Detect which cell encompasses the target text, then output its [X, Y] center coordinate. 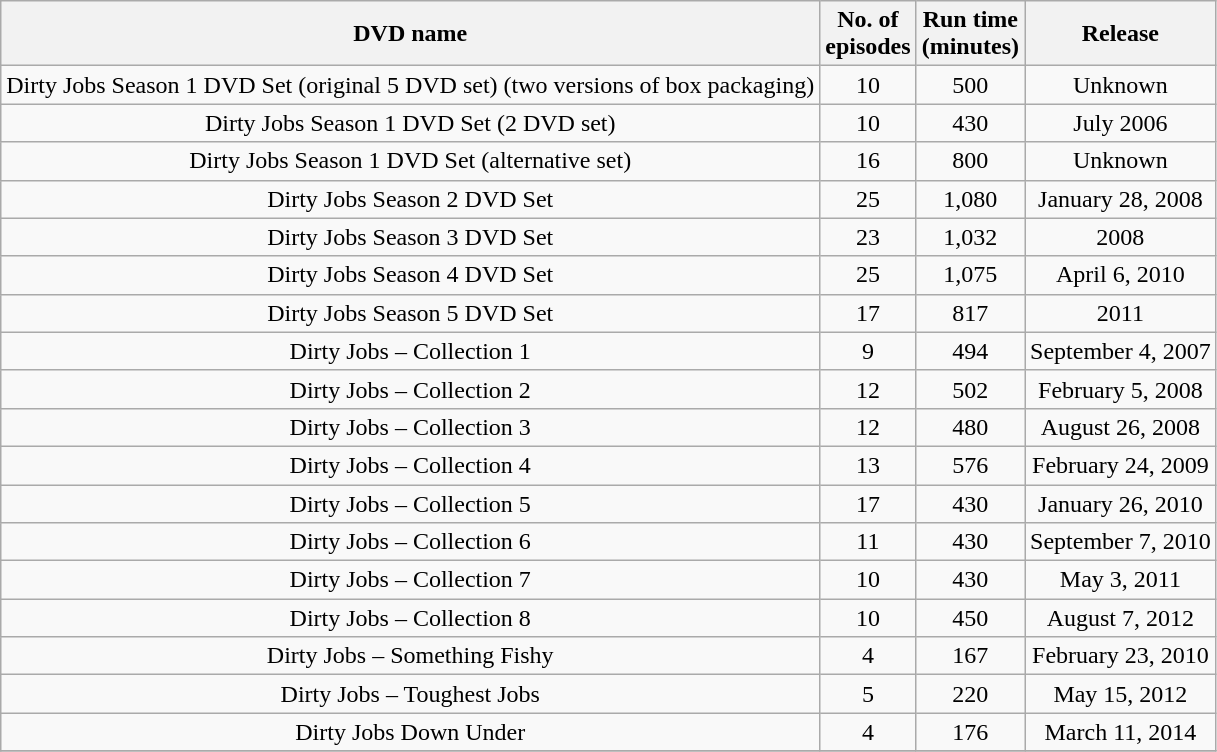
Release [1121, 34]
817 [970, 313]
5 [868, 694]
January 26, 2010 [1121, 503]
23 [868, 237]
Dirty Jobs – Collection 8 [410, 618]
January 28, 2008 [1121, 199]
Dirty Jobs – Collection 6 [410, 542]
March 11, 2014 [1121, 732]
Dirty Jobs – Collection 7 [410, 580]
2008 [1121, 237]
May 15, 2012 [1121, 694]
August 26, 2008 [1121, 427]
494 [970, 351]
Dirty Jobs Season 4 DVD Set [410, 275]
May 3, 2011 [1121, 580]
800 [970, 161]
September 7, 2010 [1121, 542]
Dirty Jobs – Collection 4 [410, 465]
Dirty Jobs – Something Fishy [410, 656]
1,075 [970, 275]
11 [868, 542]
Dirty Jobs – Collection 2 [410, 389]
1,032 [970, 237]
9 [868, 351]
500 [970, 85]
August 7, 2012 [1121, 618]
13 [868, 465]
176 [970, 732]
450 [970, 618]
February 24, 2009 [1121, 465]
DVD name [410, 34]
Dirty Jobs – Collection 1 [410, 351]
Dirty Jobs – Toughest Jobs [410, 694]
167 [970, 656]
Dirty Jobs Season 1 DVD Set (original 5 DVD set) (two versions of box packaging) [410, 85]
July 2006 [1121, 123]
February 5, 2008 [1121, 389]
Dirty Jobs Season 1 DVD Set (2 DVD set) [410, 123]
April 6, 2010 [1121, 275]
2011 [1121, 313]
September 4, 2007 [1121, 351]
Dirty Jobs Down Under [410, 732]
1,080 [970, 199]
Dirty Jobs Season 2 DVD Set [410, 199]
576 [970, 465]
Dirty Jobs Season 3 DVD Set [410, 237]
Dirty Jobs Season 5 DVD Set [410, 313]
480 [970, 427]
220 [970, 694]
February 23, 2010 [1121, 656]
Run time(minutes) [970, 34]
No. ofepisodes [868, 34]
502 [970, 389]
Dirty Jobs – Collection 5 [410, 503]
Dirty Jobs – Collection 3 [410, 427]
Dirty Jobs Season 1 DVD Set (alternative set) [410, 161]
16 [868, 161]
